Search for the cell housing the specified text and yield its [x, y] center coordinate. 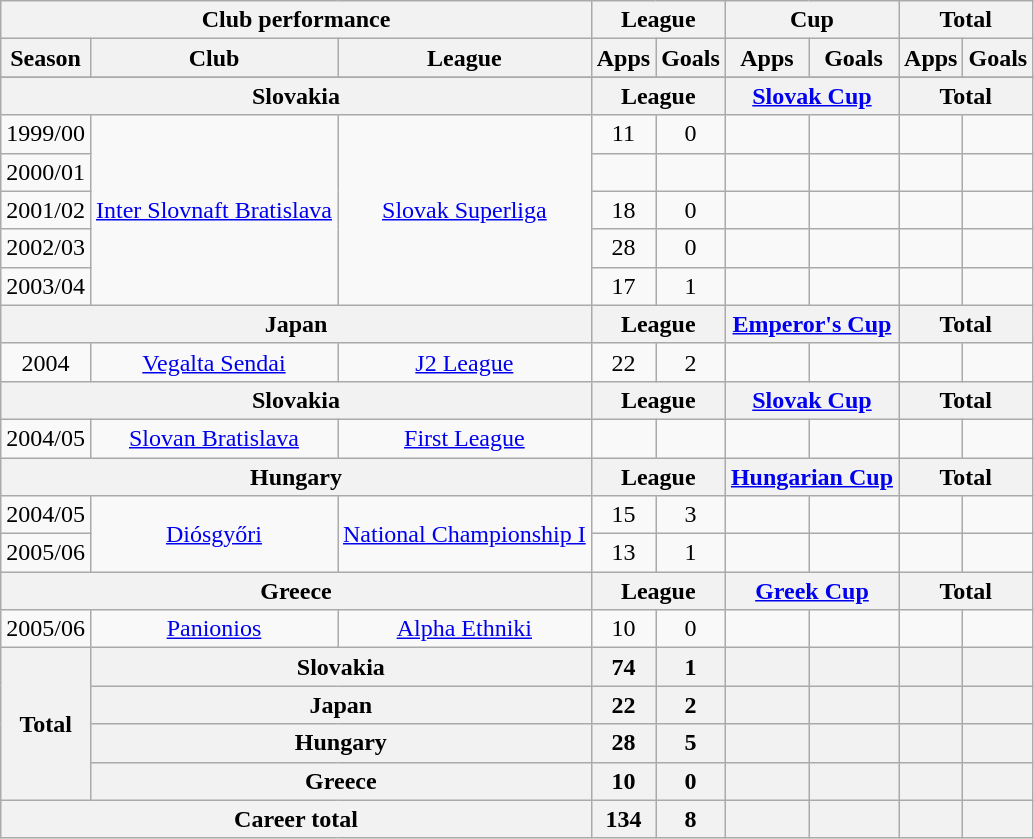
8 [691, 819]
17 [623, 286]
Slovan Bratislava [214, 438]
National Championship I [465, 534]
Hungarian Cup [812, 477]
2001/02 [46, 210]
5 [691, 743]
Inter Slovnaft Bratislava [214, 210]
Emperor's Cup [812, 324]
J2 League [465, 362]
13 [623, 553]
11 [623, 134]
2000/01 [46, 172]
2003/04 [46, 286]
134 [623, 819]
Greek Cup [812, 591]
2002/03 [46, 248]
Season [46, 58]
Club [214, 58]
First League [465, 438]
Diósgyőri [214, 534]
Vegalta Sendai [214, 362]
3 [691, 515]
Panionios [214, 629]
Slovak Superliga [465, 210]
1999/00 [46, 134]
Club performance [296, 20]
Career total [296, 819]
Cup [812, 20]
Alpha Ethniki [465, 629]
74 [623, 667]
2004 [46, 362]
15 [623, 515]
18 [623, 210]
